Scan for the cell matching the given text and deliver its [X, Y] coordinate at center. 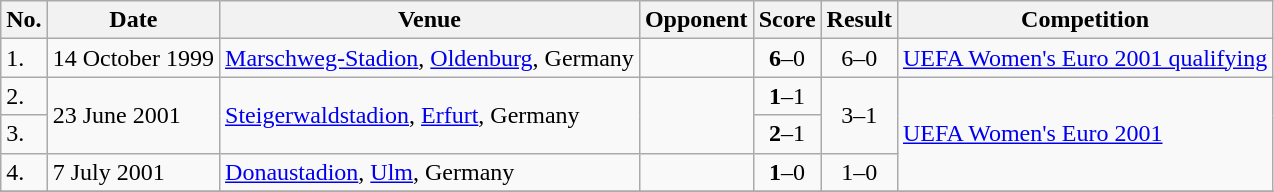
7 July 2001 [133, 172]
UEFA Women's Euro 2001 qualifying [1084, 58]
2. [24, 96]
Steigerwaldstadion, Erfurt, Germany [430, 115]
Venue [430, 20]
Donaustadion, Ulm, Germany [430, 172]
Result [859, 20]
1–1 [787, 96]
Competition [1084, 20]
1. [24, 58]
Score [787, 20]
Marschweg-Stadion, Oldenburg, Germany [430, 58]
Date [133, 20]
23 June 2001 [133, 115]
No. [24, 20]
4. [24, 172]
3. [24, 134]
2–1 [787, 134]
14 October 1999 [133, 58]
UEFA Women's Euro 2001 [1084, 134]
3–1 [859, 115]
Opponent [696, 20]
